Determine the [x, y] coordinate at the center of the cell enclosing the given text.  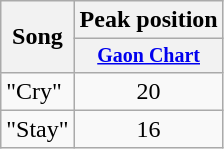
Gaon Chart [148, 56]
20 [148, 91]
"Stay" [38, 129]
Song [38, 37]
Peak position [148, 20]
"Cry" [38, 91]
16 [148, 129]
